Find where the given text appears and provide that cell's center as (X, Y) coordinate. 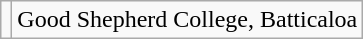
Good Shepherd College, Batticaloa (188, 20)
